For the text-containing cell, return its midpoint in [X, Y] coordinate format. 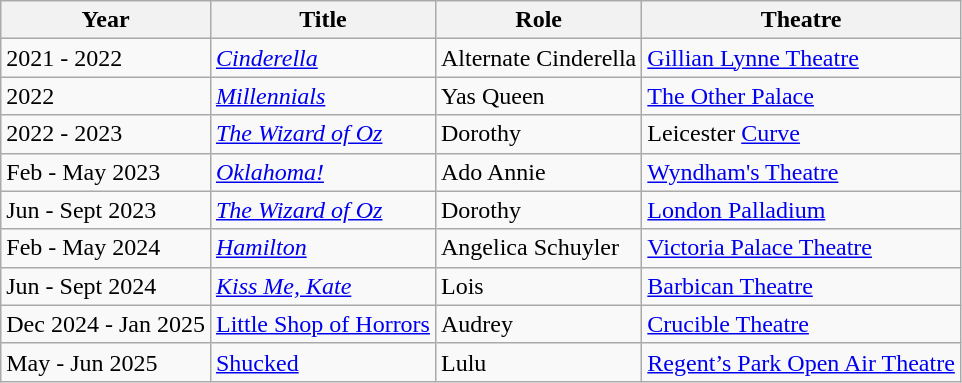
Cinderella [322, 58]
Role [538, 20]
Gillian Lynne Theatre [802, 58]
Feb - May 2023 [106, 172]
2021 - 2022 [106, 58]
Victoria Palace Theatre [802, 248]
The Other Palace [802, 96]
Millennials [322, 96]
Alternate Cinderella [538, 58]
2022 - 2023 [106, 134]
Kiss Me, Kate [322, 286]
Year [106, 20]
Regent’s Park Open Air Theatre [802, 362]
Shucked [322, 362]
Title [322, 20]
Jun - Sept 2024 [106, 286]
2022 [106, 96]
Leicester Curve [802, 134]
Lulu [538, 362]
Little Shop of Horrors [322, 324]
Jun - Sept 2023 [106, 210]
Wyndham's Theatre [802, 172]
May - Jun 2025 [106, 362]
Yas Queen [538, 96]
Oklahoma! [322, 172]
Dec 2024 - Jan 2025 [106, 324]
Crucible Theatre [802, 324]
Feb - May 2024 [106, 248]
Audrey [538, 324]
Ado Annie [538, 172]
Lois [538, 286]
London Palladium [802, 210]
Hamilton [322, 248]
Barbican Theatre [802, 286]
Theatre [802, 20]
Angelica Schuyler [538, 248]
